Locate the cell with the specified text and output its (x, y) center coordinate. 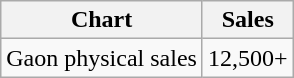
Chart (102, 20)
Sales (248, 20)
12,500+ (248, 58)
Gaon physical sales (102, 58)
